Search for the cell housing the specified text and yield its (X, Y) center coordinate. 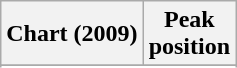
Peakposition (189, 34)
Chart (2009) (72, 34)
